Return the (x, y) coordinate for the center point of the cell that contains the specified text.  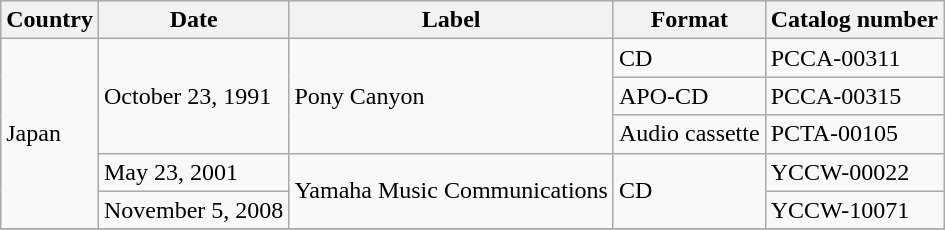
Pony Canyon (452, 96)
PCCA-00315 (854, 96)
APO-CD (689, 96)
Date (193, 20)
YCCW-10071 (854, 210)
YCCW-00022 (854, 172)
PCTA-00105 (854, 134)
May 23, 2001 (193, 172)
PCCA-00311 (854, 58)
Yamaha Music Communications (452, 191)
Country (50, 20)
October 23, 1991 (193, 96)
Audio cassette (689, 134)
Catalog number (854, 20)
Label (452, 20)
Japan (50, 134)
Format (689, 20)
November 5, 2008 (193, 210)
